Return [x, y] of the center of cell containing provided text 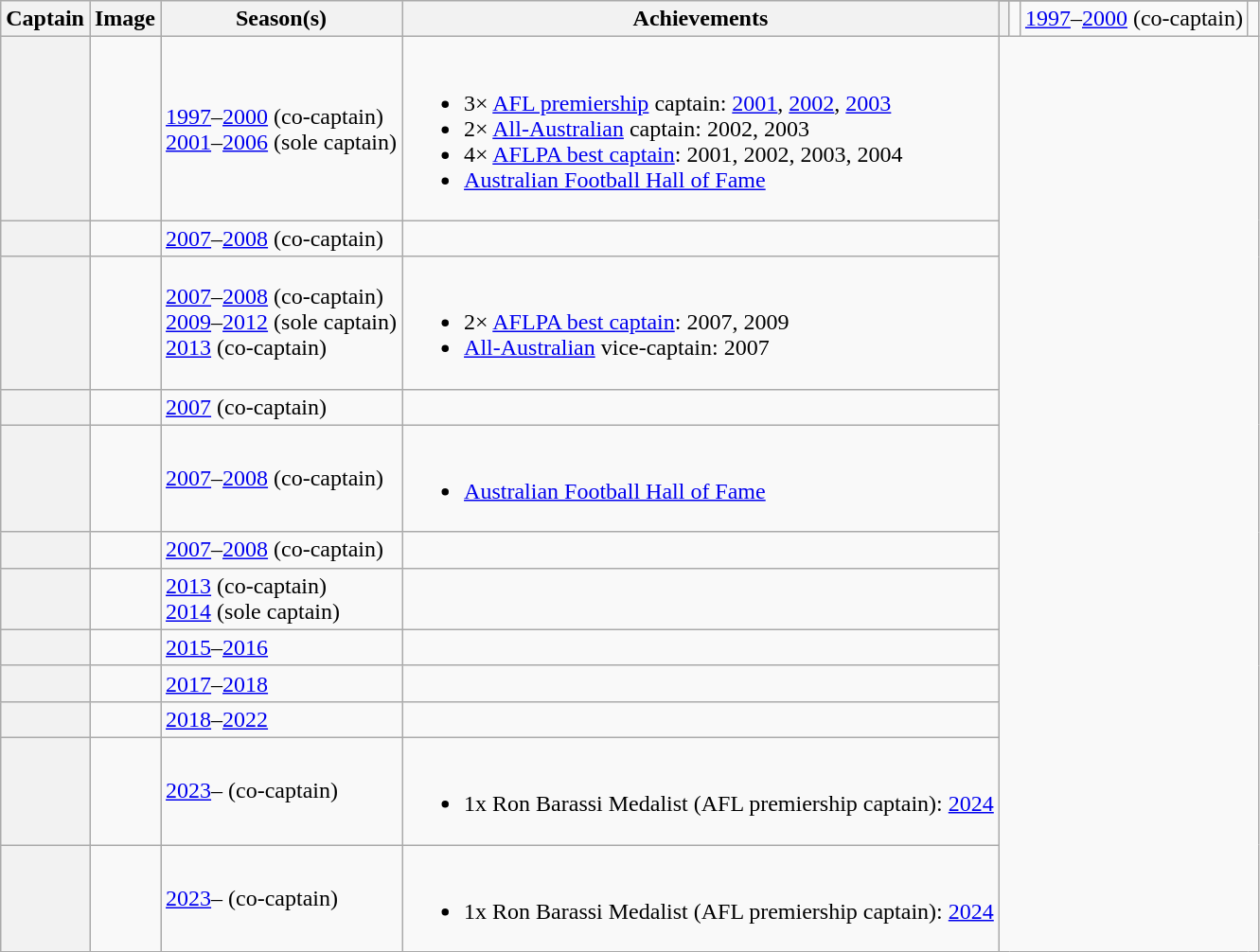
1997–2000 (co-captain)2001–2006 (sole captain) [282, 129]
2015–2016 [282, 647]
2013 (co-captain)2014 (sole captain) [282, 598]
Image [125, 19]
2007–2008 (co-captain)2009–2012 (sole captain)2013 (co-captain) [282, 323]
2018–2022 [282, 719]
Season(s) [282, 19]
Achievements [701, 19]
2017–2018 [282, 683]
Captain [45, 19]
Australian Football Hall of Fame [701, 479]
2007 (co-captain) [282, 407]
1997–2000 (co-captain) [1134, 19]
2× AFLPA best captain: 2007, 2009All-Australian vice-captain: 2007 [701, 323]
